Determine the [X, Y] coordinate at the center of the cell enclosing the given text.  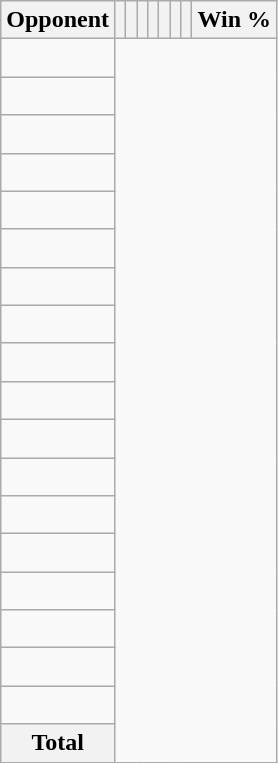
Opponent [58, 20]
Win % [234, 20]
Total [58, 743]
